Pinpoint the cell where the given text exists, returning its (X, Y) midpoint coordinate. 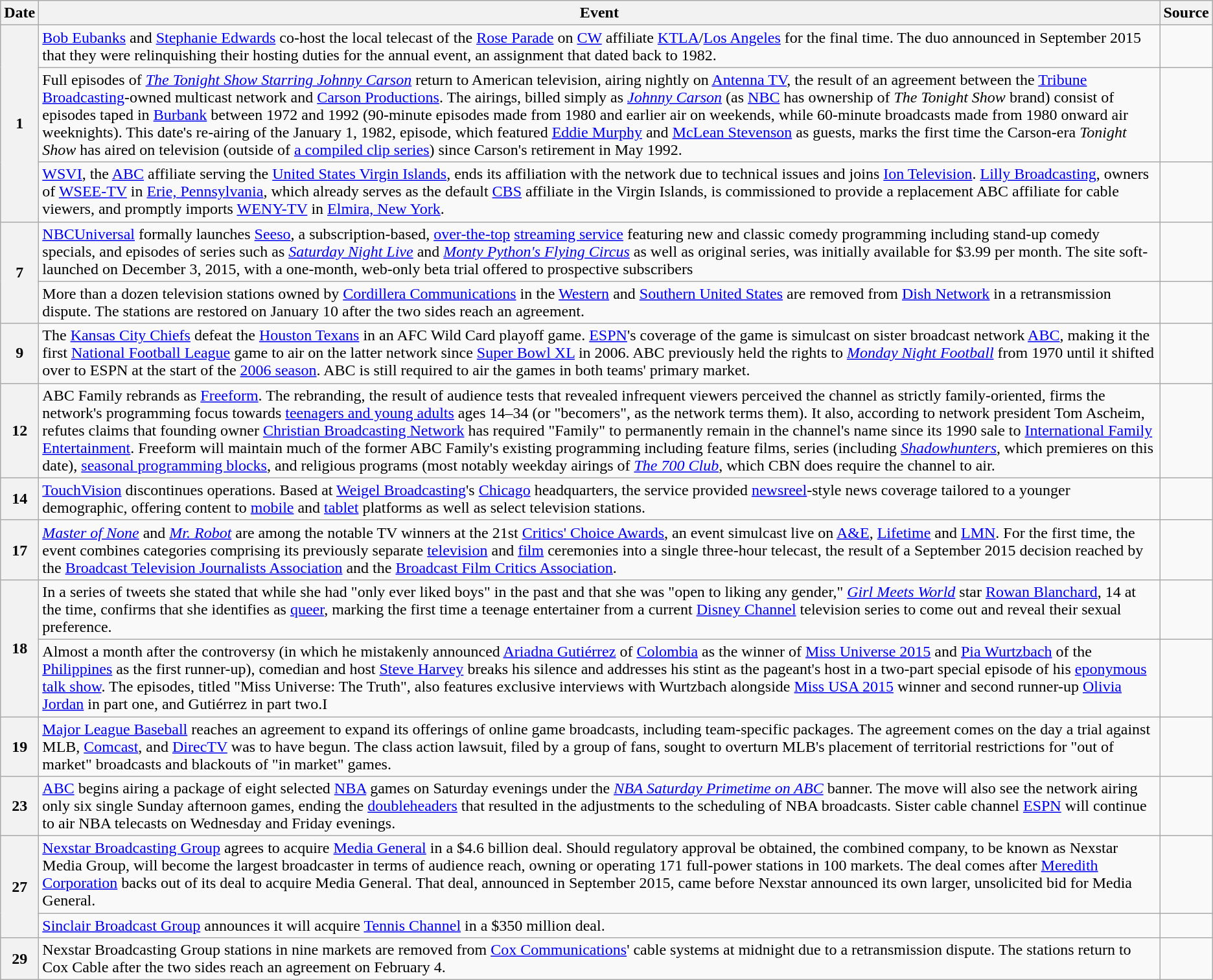
Date (19, 13)
7 (19, 272)
14 (19, 499)
18 (19, 648)
Source (1186, 13)
9 (19, 353)
Sinclair Broadcast Group announces it will acquire Tennis Channel in a $350 million deal. (599, 926)
12 (19, 430)
29 (19, 959)
19 (19, 747)
1 (19, 123)
17 (19, 550)
Event (599, 13)
23 (19, 806)
27 (19, 887)
